Provide the [x, y] coordinate of the cell's center where the given text is located.  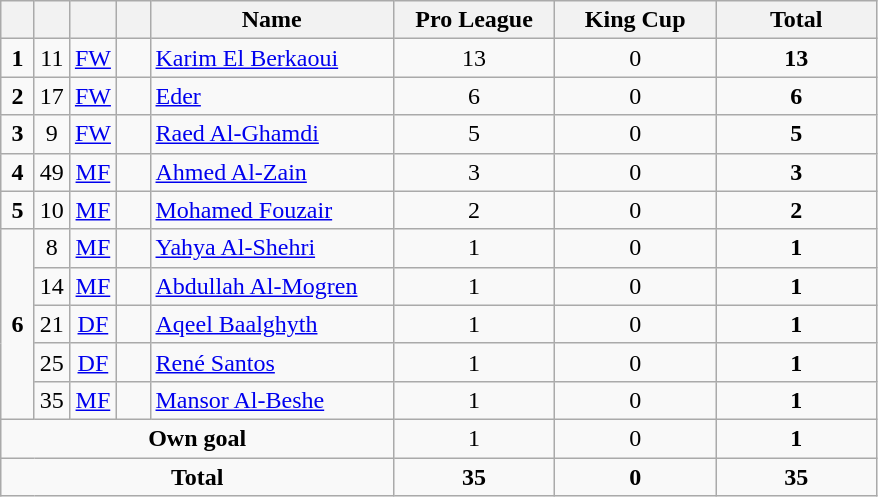
8 [52, 248]
Raed Al-Ghamdi [272, 134]
10 [52, 210]
Aqeel Baalghyth [272, 324]
King Cup [636, 20]
11 [52, 58]
17 [52, 96]
14 [52, 286]
Ahmed Al-Zain [272, 172]
René Santos [272, 362]
Pro League [474, 20]
9 [52, 134]
Mansor Al-Beshe [272, 400]
Mohamed Fouzair [272, 210]
Eder [272, 96]
4 [18, 172]
Abdullah Al-Mogren [272, 286]
Name [272, 20]
49 [52, 172]
25 [52, 362]
Own goal [198, 438]
Karim El Berkaoui [272, 58]
21 [52, 324]
Yahya Al-Shehri [272, 248]
